From the cell containing the given text, extract its center point as (X, Y) coordinate. 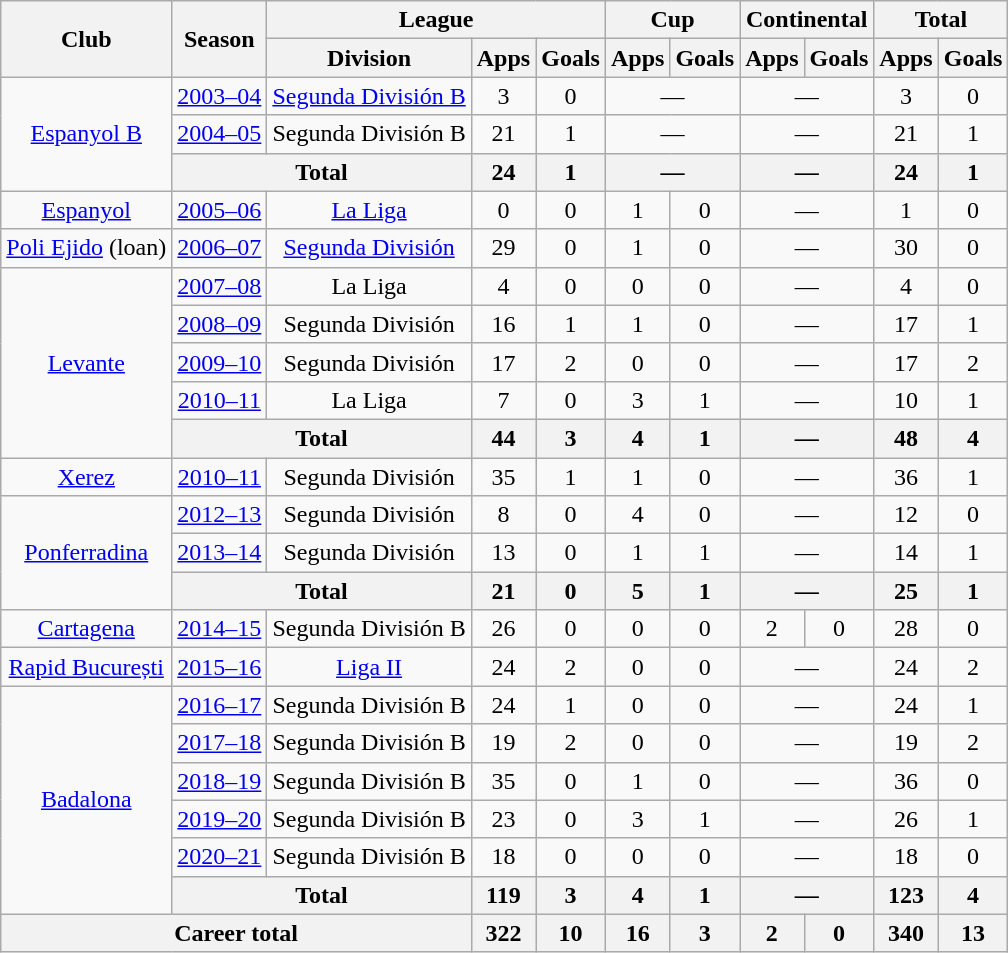
Liga II (369, 667)
2012–13 (220, 515)
44 (503, 438)
25 (906, 591)
2016–17 (220, 705)
Cup (672, 20)
Rapid București (86, 667)
8 (503, 515)
Xerez (86, 477)
12 (906, 515)
Ponferradina (86, 553)
Poli Ejido (loan) (86, 248)
23 (503, 819)
Continental (807, 20)
48 (906, 438)
2004–05 (220, 134)
2017–18 (220, 743)
29 (503, 248)
5 (637, 591)
Badalona (86, 800)
2006–07 (220, 248)
2009–10 (220, 362)
30 (906, 248)
Espanyol (86, 210)
340 (906, 933)
Levante (86, 362)
322 (503, 933)
Career total (236, 933)
2019–20 (220, 819)
123 (906, 895)
Club (86, 39)
2005–06 (220, 210)
2015–16 (220, 667)
119 (503, 895)
2013–14 (220, 553)
League (436, 20)
Division (369, 58)
2003–04 (220, 96)
Espanyol B (86, 134)
2008–09 (220, 324)
2020–21 (220, 857)
2018–19 (220, 781)
2014–15 (220, 629)
14 (906, 553)
2007–08 (220, 286)
28 (906, 629)
Cartagena (86, 629)
Season (220, 39)
7 (503, 400)
